Pinpoint the cell where the given text exists, returning its (X, Y) midpoint coordinate. 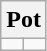
Pot (24, 20)
